Pinpoint the cell where the given text exists, returning its (X, Y) midpoint coordinate. 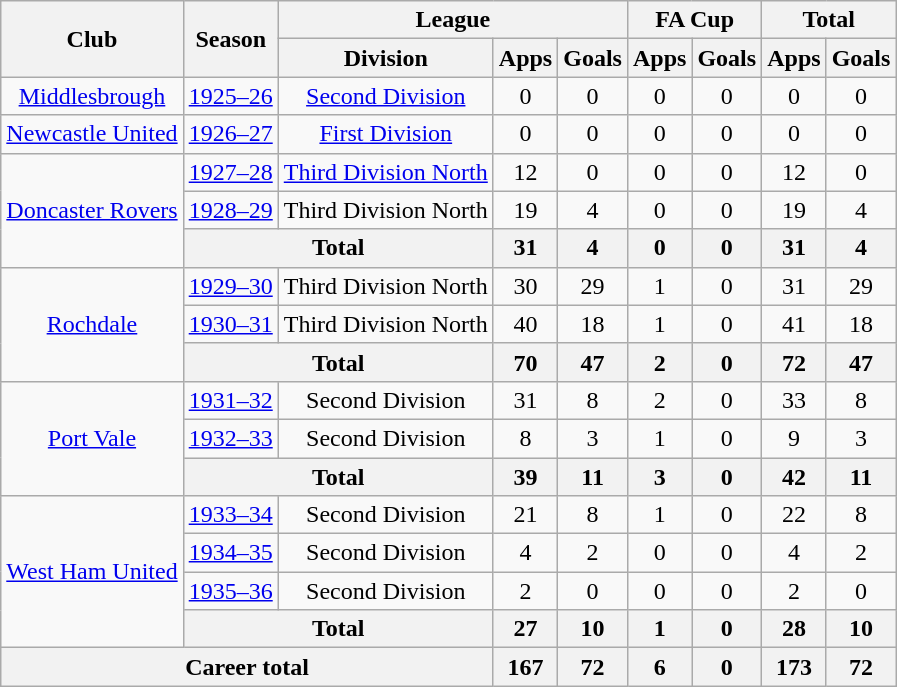
30 (525, 286)
167 (525, 667)
6 (659, 667)
33 (794, 400)
1933–34 (230, 515)
1925–26 (230, 96)
Season (230, 39)
Newcastle United (92, 134)
Club (92, 39)
40 (525, 324)
39 (525, 477)
1926–27 (230, 134)
1931–32 (230, 400)
173 (794, 667)
Middlesbrough (92, 96)
Port Vale (92, 438)
Rochdale (92, 324)
Career total (248, 667)
28 (794, 629)
FA Cup (694, 20)
1927–28 (230, 172)
42 (794, 477)
1935–36 (230, 591)
1934–35 (230, 553)
League (452, 20)
21 (525, 515)
West Ham United (92, 572)
41 (794, 324)
1932–33 (230, 438)
1930–31 (230, 324)
70 (525, 362)
22 (794, 515)
1928–29 (230, 210)
Doncaster Rovers (92, 210)
First Division (386, 134)
9 (794, 438)
27 (525, 629)
Division (386, 58)
1929–30 (230, 286)
